Find where the given text appears and provide that cell's center as (X, Y) coordinate. 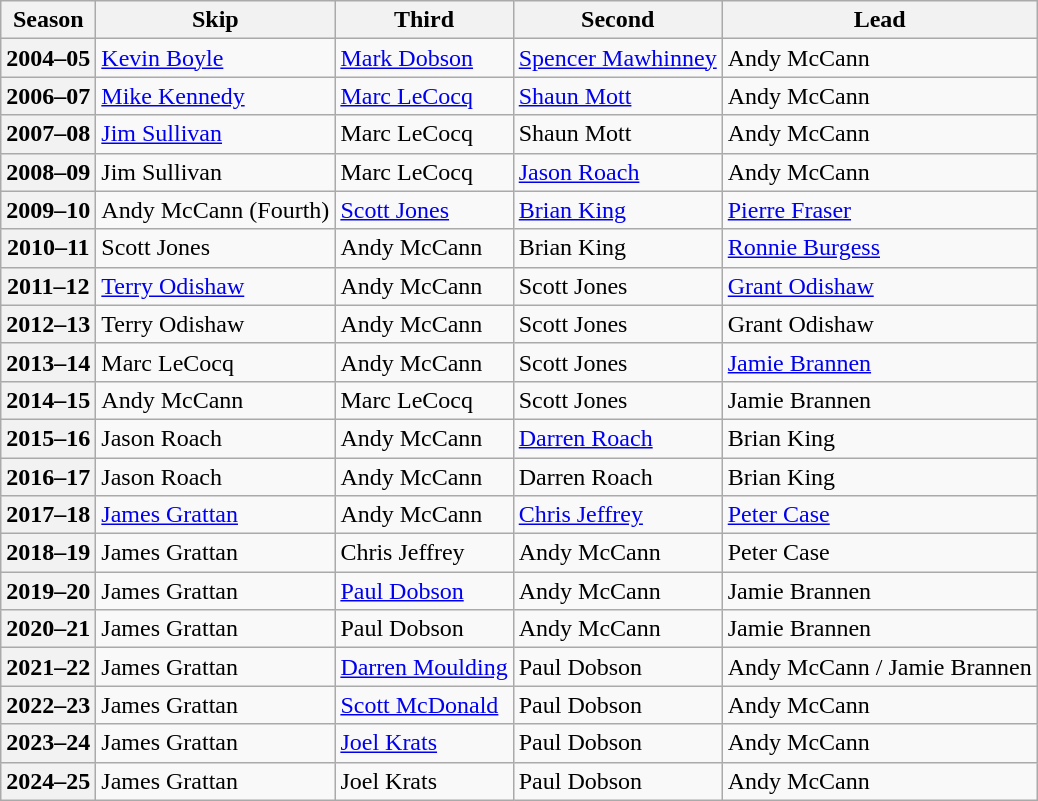
2023–24 (48, 743)
2016–17 (48, 477)
Ronnie Burgess (880, 248)
2012–13 (48, 324)
2021–22 (48, 667)
2010–11 (48, 248)
2014–15 (48, 400)
Andy McCann (Fourth) (216, 210)
2013–14 (48, 362)
Spencer Mawhinney (618, 58)
2015–16 (48, 438)
Season (48, 20)
Mark Dobson (424, 58)
Skip (216, 20)
2009–10 (48, 210)
Pierre Fraser (880, 210)
2017–18 (48, 515)
Third (424, 20)
2020–21 (48, 629)
2004–05 (48, 58)
Kevin Boyle (216, 58)
2011–12 (48, 286)
2024–25 (48, 781)
Mike Kennedy (216, 96)
Darren Moulding (424, 667)
2022–23 (48, 705)
2008–09 (48, 172)
2018–19 (48, 553)
Lead (880, 20)
2007–08 (48, 134)
Andy McCann / Jamie Brannen (880, 667)
Second (618, 20)
Scott McDonald (424, 705)
2019–20 (48, 591)
2006–07 (48, 96)
